Search for the cell housing the specified text and yield its [X, Y] center coordinate. 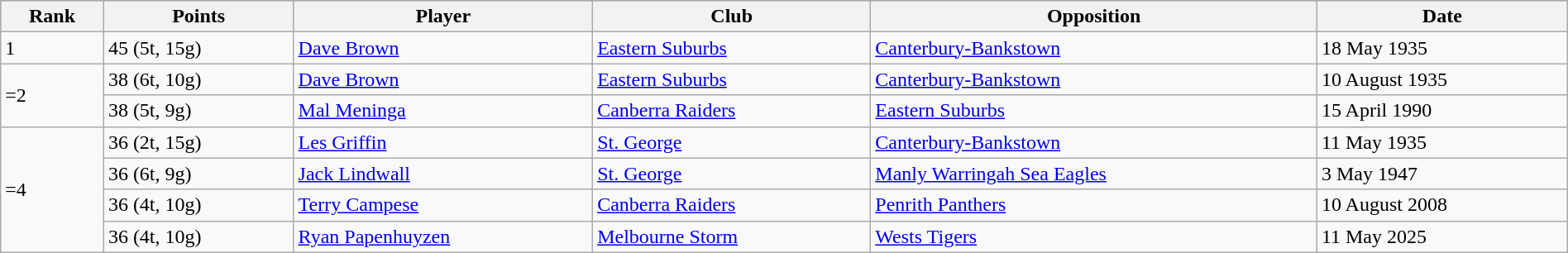
18 May 1935 [1442, 48]
Opposition [1094, 17]
45 (5t, 15g) [198, 48]
Points [198, 17]
38 (5t, 9g) [198, 111]
36 (6t, 9g) [198, 174]
Manly Warringah Sea Eagles [1094, 174]
Wests Tigers [1094, 236]
Les Griffin [443, 142]
Terry Campese [443, 205]
38 (6t, 10g) [198, 79]
10 August 2008 [1442, 205]
1 [53, 48]
11 May 1935 [1442, 142]
36 (2t, 15g) [198, 142]
Club [732, 17]
Melbourne Storm [732, 236]
15 April 1990 [1442, 111]
11 May 2025 [1442, 236]
=2 [53, 95]
3 May 1947 [1442, 174]
Penrith Panthers [1094, 205]
Player [443, 17]
10 August 1935 [1442, 79]
Mal Meninga [443, 111]
Jack Lindwall [443, 174]
Date [1442, 17]
=4 [53, 189]
Ryan Papenhuyzen [443, 236]
Rank [53, 17]
